Extract the [x, y] coordinate from the center of the cell holding the provided text.  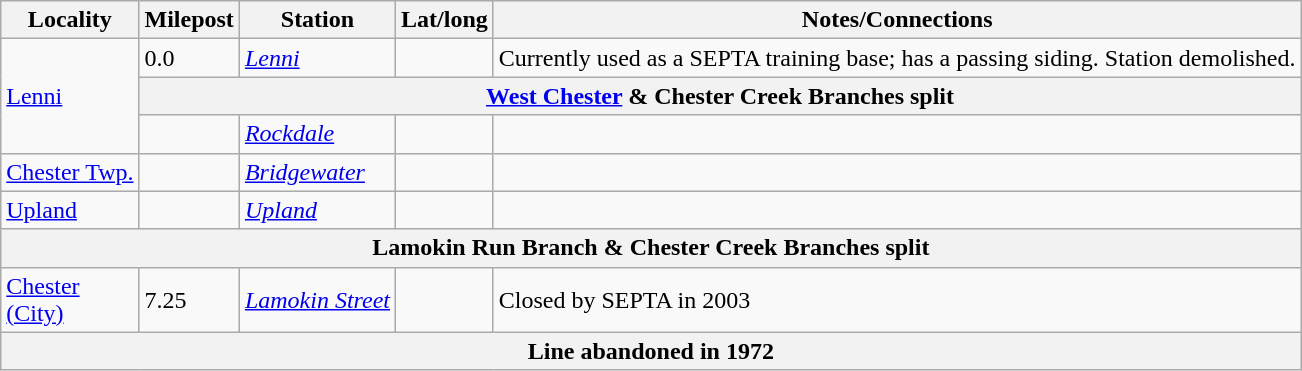
0.0 [189, 58]
Locality [70, 20]
Line abandoned in 1972 [651, 351]
Currently used as a SEPTA training base; has a passing siding. Station demolished. [897, 58]
Bridgewater [317, 172]
Lat/long [445, 20]
Rockdale [317, 134]
Closed by SEPTA in 2003 [897, 300]
Notes/Connections [897, 20]
7.25 [189, 300]
Station [317, 20]
Lamokin Street [317, 300]
Lamokin Run Branch & Chester Creek Branches split [651, 248]
Chester Twp. [70, 172]
Milepost [189, 20]
West Chester & Chester Creek Branches split [720, 96]
Chester(City) [70, 300]
